Determine the [x, y] coordinate at the center of the cell enclosing the given text.  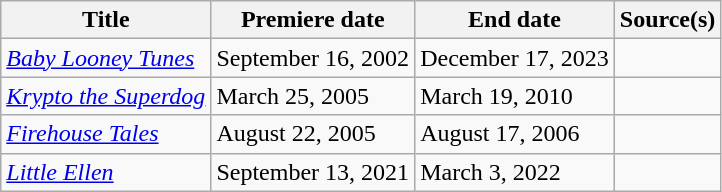
September 16, 2002 [313, 58]
August 17, 2006 [515, 134]
Baby Looney Tunes [106, 58]
Title [106, 20]
March 19, 2010 [515, 96]
December 17, 2023 [515, 58]
Firehouse Tales [106, 134]
Krypto the Superdog [106, 96]
March 3, 2022 [515, 172]
Little Ellen [106, 172]
Premiere date [313, 20]
August 22, 2005 [313, 134]
March 25, 2005 [313, 96]
Source(s) [668, 20]
September 13, 2021 [313, 172]
End date [515, 20]
